For the text-containing cell, return its midpoint in [x, y] coordinate format. 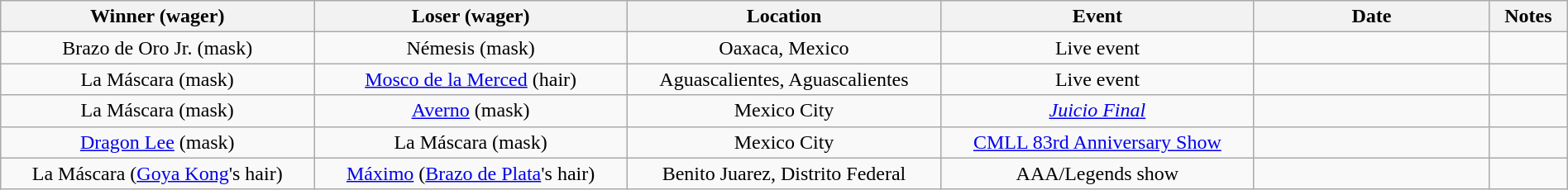
Máximo (Brazo de Plata's hair) [471, 173]
Oaxaca, Mexico [784, 48]
La Máscara (Goya Kong's hair) [157, 173]
Location [784, 17]
Aguascalientes, Aguascalientes [784, 79]
Brazo de Oro Jr. (mask) [157, 48]
Loser (wager) [471, 17]
Winner (wager) [157, 17]
Juicio Final [1097, 111]
AAA/Legends show [1097, 173]
Némesis (mask) [471, 48]
Averno (mask) [471, 111]
Mosco de la Merced (hair) [471, 79]
Dragon Lee (mask) [157, 142]
Notes [1528, 17]
Benito Juarez, Distrito Federal [784, 173]
Event [1097, 17]
CMLL 83rd Anniversary Show [1097, 142]
Date [1371, 17]
